Search for the cell housing the specified text and yield its (X, Y) center coordinate. 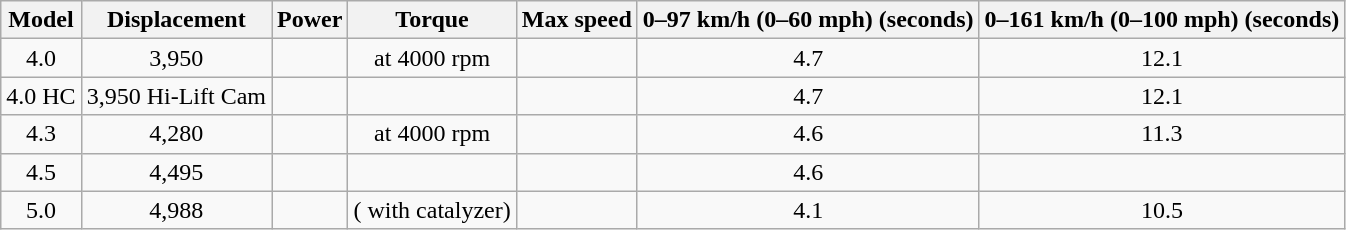
0–97 km/h (0–60 mph) (seconds) (808, 20)
5.0 (41, 210)
Max speed (576, 20)
( with catalyzer) (432, 210)
4,988 (176, 210)
4.0 HC (41, 96)
4.5 (41, 172)
3,950 Hi-Lift Cam (176, 96)
11.3 (1162, 134)
4.1 (808, 210)
3,950 (176, 58)
Power (310, 20)
Torque (432, 20)
4,495 (176, 172)
4.0 (41, 58)
4.3 (41, 134)
0–161 km/h (0–100 mph) (seconds) (1162, 20)
Displacement (176, 20)
4,280 (176, 134)
10.5 (1162, 210)
Model (41, 20)
